Identify which cell holds the provided text, then report its (x, y) central coordinate. 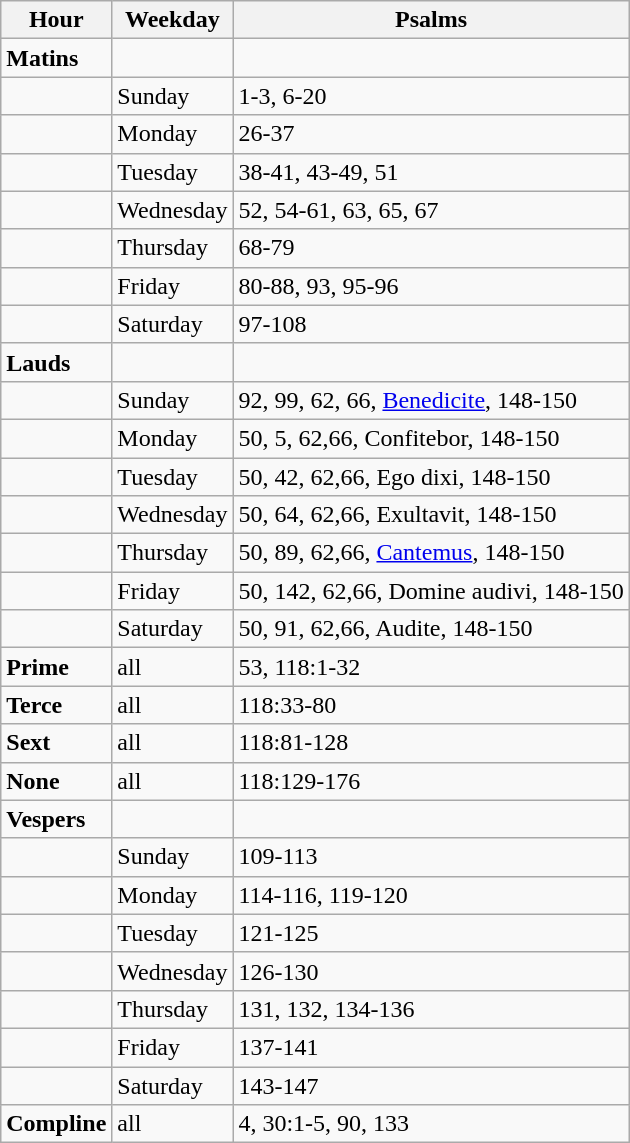
121-125 (431, 933)
Psalms (431, 20)
50, 91, 62,66, Audite, 148-150 (431, 629)
131, 132, 134-136 (431, 1009)
126-130 (431, 971)
92, 99, 62, 66, Benedicite, 148-150 (431, 400)
80-88, 93, 95-96 (431, 286)
137-141 (431, 1047)
Lauds (56, 362)
53, 118:1-32 (431, 667)
Compline (56, 1124)
118:33-80 (431, 705)
68-79 (431, 248)
Hour (56, 20)
4, 30:1-5, 90, 133 (431, 1124)
50, 89, 62,66, Cantemus, 148-150 (431, 553)
52, 54-61, 63, 65, 67 (431, 210)
Matins (56, 58)
109-113 (431, 857)
None (56, 781)
1-3, 6-20 (431, 96)
Terce (56, 705)
Prime (56, 667)
Sext (56, 743)
118:129-176 (431, 781)
50, 64, 62,66, Exultavit, 148-150 (431, 515)
118:81-128 (431, 743)
143-147 (431, 1085)
Weekday (172, 20)
114-116, 119-120 (431, 895)
50, 42, 62,66, Ego dixi, 148-150 (431, 477)
97-108 (431, 324)
50, 142, 62,66, Domine audivi, 148-150 (431, 591)
Vespers (56, 819)
50, 5, 62,66, Confitebor, 148-150 (431, 438)
38-41, 43-49, 51 (431, 172)
26-37 (431, 134)
